Output the [X, Y] coordinate of the center of the cell containing the given text.  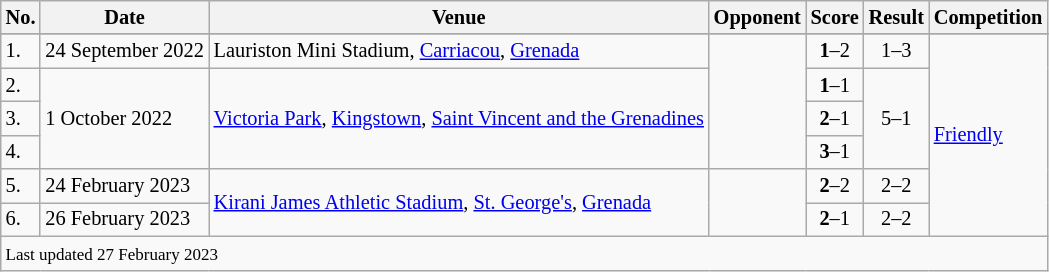
24 September 2022 [124, 51]
Last updated 27 February 2023 [524, 253]
1–1 [835, 85]
No. [21, 17]
5. [21, 186]
Kirani James Athletic Stadium, St. George's, Grenada [459, 202]
6. [21, 219]
1–3 [896, 51]
3. [21, 118]
Score [835, 17]
2. [21, 85]
Lauriston Mini Stadium, Carriacou, Grenada [459, 51]
Victoria Park, Kingstown, Saint Vincent and the Grenadines [459, 118]
1. [21, 51]
Competition [988, 17]
26 February 2023 [124, 219]
Venue [459, 17]
5–1 [896, 118]
24 February 2023 [124, 186]
Opponent [758, 17]
Result [896, 17]
3–1 [835, 152]
1–2 [835, 51]
4. [21, 152]
1 October 2022 [124, 118]
Friendly [988, 135]
Date [124, 17]
